Determine the (x, y) coordinate at the center of the cell enclosing the given text.  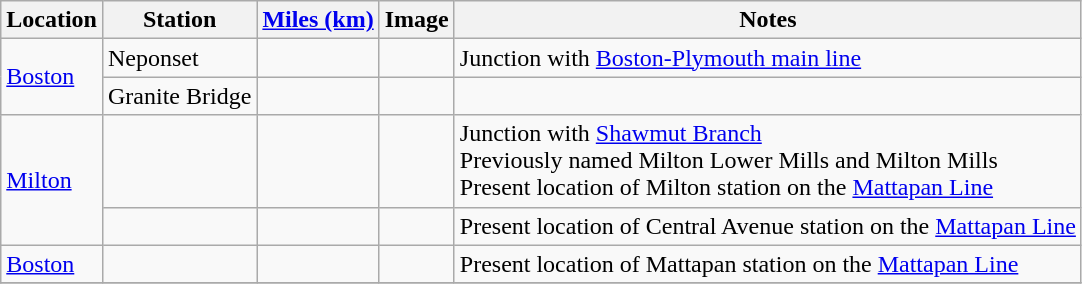
Station (179, 20)
Present location of Mattapan station on the Mattapan Line (768, 264)
Miles (km) (318, 20)
Image (416, 20)
Junction with Shawmut BranchPreviously named Milton Lower Mills and Milton MillsPresent location of Milton station on the Mattapan Line (768, 161)
Present location of Central Avenue station on the Mattapan Line (768, 226)
Location (52, 20)
Notes (768, 20)
Junction with Boston-Plymouth main line (768, 58)
Neponset (179, 58)
Granite Bridge (179, 96)
Milton (52, 180)
